From the cell containing the given text, extract its center point as [x, y] coordinate. 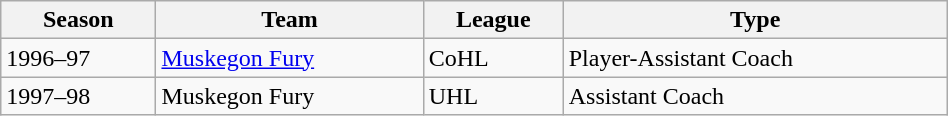
Type [755, 20]
Assistant Coach [755, 96]
Team [290, 20]
CoHL [493, 58]
League [493, 20]
1997–98 [78, 96]
Season [78, 20]
Player-Assistant Coach [755, 58]
1996–97 [78, 58]
UHL [493, 96]
